For the text-containing cell, return its midpoint in (x, y) coordinate format. 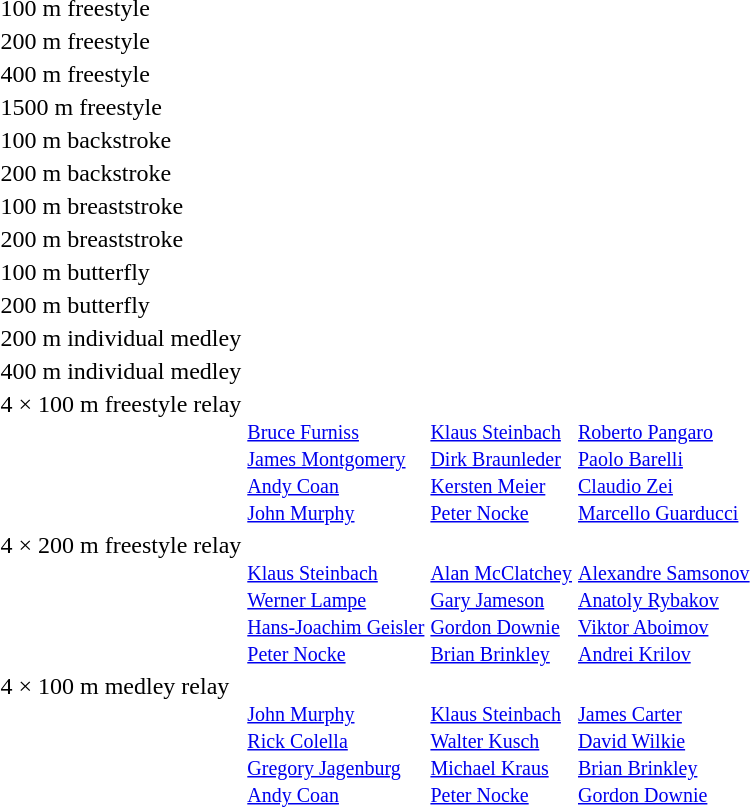
Klaus SteinbachDirk BraunlederKersten MeierPeter Nocke (502, 458)
Klaus SteinbachWerner LampeHans-Joachim GeislerPeter Nocke (336, 599)
Bruce FurnissJames MontgomeryAndy CoanJohn Murphy (336, 458)
Alan McClatcheyGary JamesonGordon DownieBrian Brinkley (502, 599)
